Locate the cell with the specified text and output its (X, Y) center coordinate. 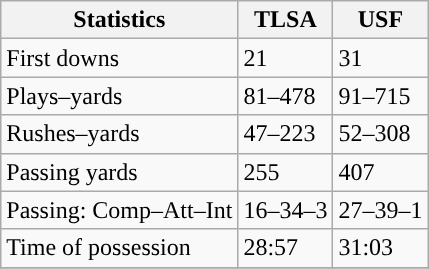
47–223 (286, 134)
Passing yards (120, 172)
31 (380, 58)
Time of possession (120, 248)
407 (380, 172)
Rushes–yards (120, 134)
16–34–3 (286, 210)
First downs (120, 58)
21 (286, 58)
81–478 (286, 96)
TLSA (286, 20)
Plays–yards (120, 96)
Statistics (120, 20)
27–39–1 (380, 210)
28:57 (286, 248)
USF (380, 20)
Passing: Comp–Att–Int (120, 210)
31:03 (380, 248)
52–308 (380, 134)
255 (286, 172)
91–715 (380, 96)
